Output the [x, y] coordinate of the center of the cell containing the given text.  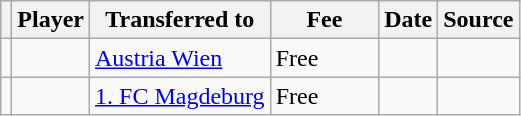
Date [408, 20]
Fee [324, 20]
Austria Wien [180, 58]
Player [51, 20]
1. FC Magdeburg [180, 96]
Source [478, 20]
Transferred to [180, 20]
